Detect which cell encompasses the target text, then output its [x, y] center coordinate. 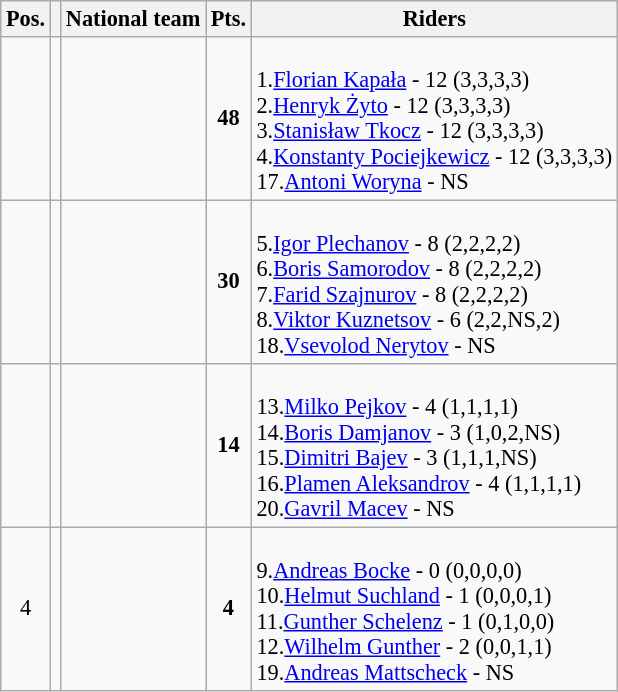
Pos. [26, 19]
Pts. [229, 19]
48 [229, 118]
14 [229, 444]
30 [229, 282]
National team [134, 19]
Riders [434, 19]
